Determine the [x, y] coordinate at the center of the cell enclosing the given text.  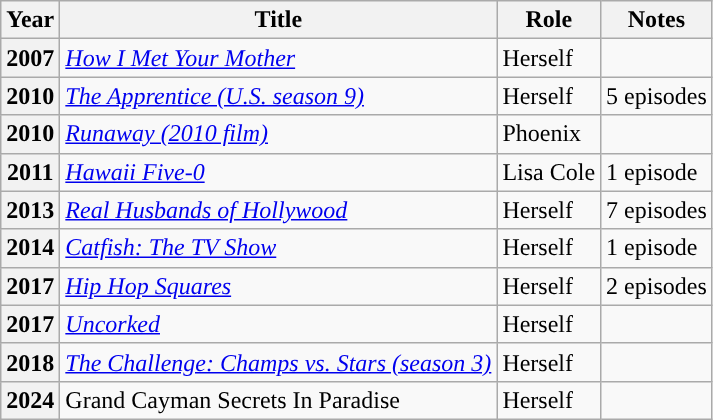
How I Met Your Mother [278, 58]
Title [278, 20]
2013 [30, 210]
Lisa Cole [549, 172]
2014 [30, 248]
Catfish: The TV Show [278, 248]
Notes [657, 20]
2011 [30, 172]
The Challenge: Champs vs. Stars (season 3) [278, 362]
Runaway (2010 film) [278, 134]
Uncorked [278, 324]
Grand Cayman Secrets In Paradise [278, 400]
Role [549, 20]
2007 [30, 58]
2018 [30, 362]
Hip Hop Squares [278, 286]
5 episodes [657, 96]
7 episodes [657, 210]
Phoenix [549, 134]
The Apprentice (U.S. season 9) [278, 96]
2 episodes [657, 286]
Real Husbands of Hollywood [278, 210]
Hawaii Five-0 [278, 172]
2024 [30, 400]
Year [30, 20]
